Locate the cell with the specified text and output its (X, Y) center coordinate. 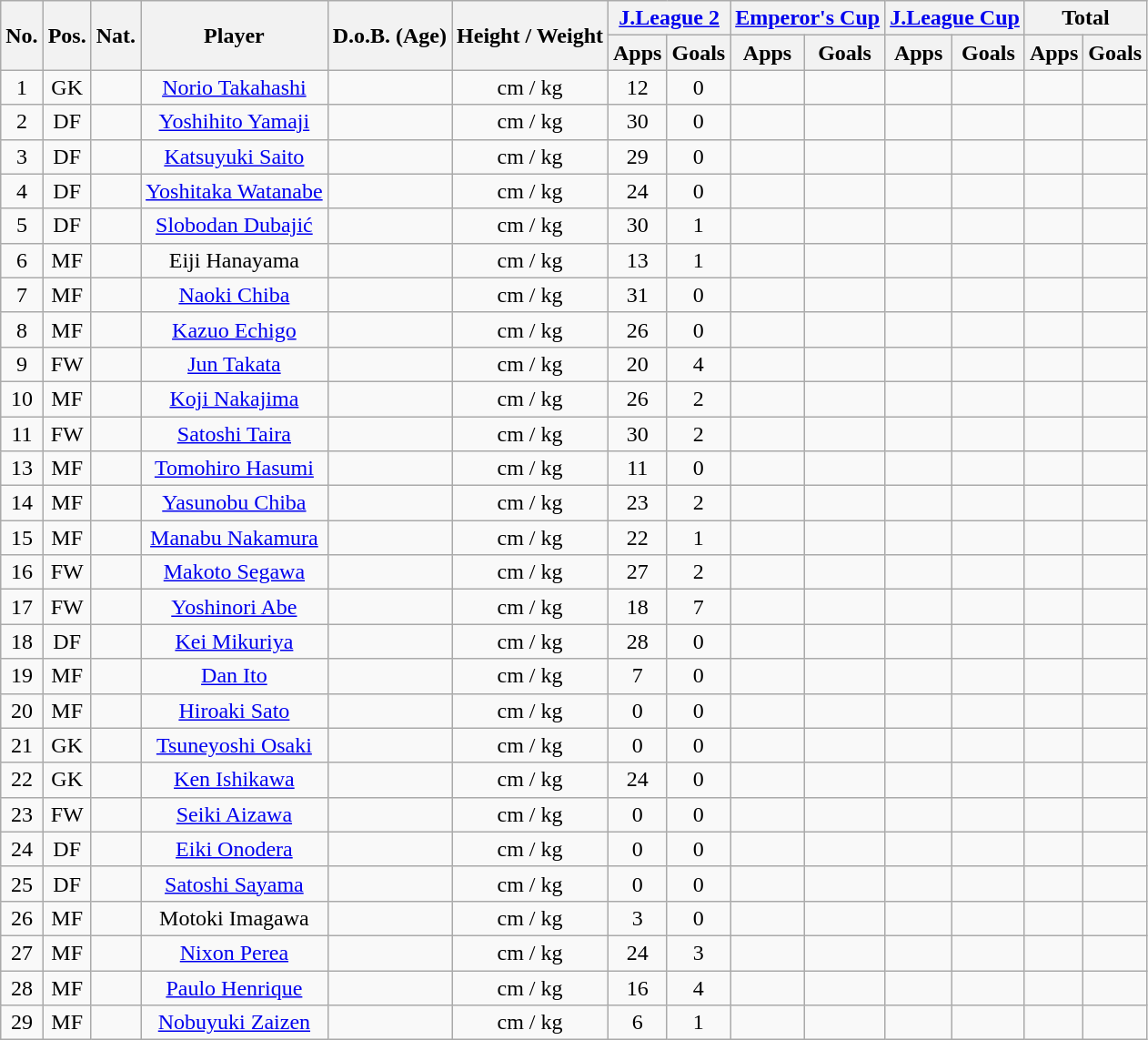
Ken Ishikawa (235, 780)
J.League 2 (670, 18)
25 (22, 883)
Total (1085, 18)
Eiji Hanayama (235, 260)
Tomohiro Hasumi (235, 469)
Eiki Onodera (235, 849)
Dan Ito (235, 676)
Satoshi Taira (235, 434)
Kei Mikuriya (235, 641)
Emperor's Cup (808, 18)
Yasunobu Chiba (235, 503)
No. (22, 35)
Koji Nakajima (235, 399)
D.o.B. (Age) (389, 35)
Jun Takata (235, 364)
Manabu Nakamura (235, 538)
Seiki Aizawa (235, 814)
12 (638, 87)
Makoto Segawa (235, 572)
Nat. (116, 35)
Naoki Chiba (235, 295)
Hiroaki Sato (235, 711)
14 (22, 503)
Tsuneyoshi Osaki (235, 745)
Kazuo Echigo (235, 329)
Pos. (67, 35)
Paulo Henrique (235, 987)
Player (235, 35)
Nixon Perea (235, 953)
Motoki Imagawa (235, 918)
Yoshinori Abe (235, 607)
17 (22, 607)
Norio Takahashi (235, 87)
5 (22, 226)
Slobodan Dubajić (235, 226)
Nobuyuki Zaizen (235, 1023)
Yoshihito Yamaji (235, 122)
Height / Weight (530, 35)
J.League Cup (955, 18)
9 (22, 364)
8 (22, 329)
Katsuyuki Saito (235, 157)
10 (22, 399)
21 (22, 745)
Yoshitaka Watanabe (235, 191)
31 (638, 295)
19 (22, 676)
15 (22, 538)
Satoshi Sayama (235, 883)
